Extract the [x, y] coordinate from the center of the cell holding the provided text.  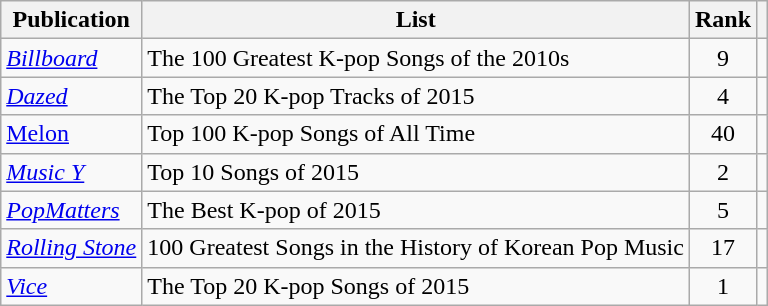
Dazed [72, 96]
Top 10 Songs of 2015 [416, 172]
9 [722, 58]
Melon [72, 134]
The Top 20 K-pop Tracks of 2015 [416, 96]
Top 100 K-pop Songs of All Time [416, 134]
4 [722, 96]
The Top 20 K-pop Songs of 2015 [416, 286]
5 [722, 210]
Vice [72, 286]
The Best K-pop of 2015 [416, 210]
1 [722, 286]
List [416, 20]
PopMatters [72, 210]
100 Greatest Songs in the History of Korean Pop Music [416, 248]
Publication [72, 20]
Rolling Stone [72, 248]
2 [722, 172]
Rank [722, 20]
The 100 Greatest K-pop Songs of the 2010s [416, 58]
40 [722, 134]
17 [722, 248]
Billboard [72, 58]
Music Y [72, 172]
